For the text-containing cell, return its midpoint in [x, y] coordinate format. 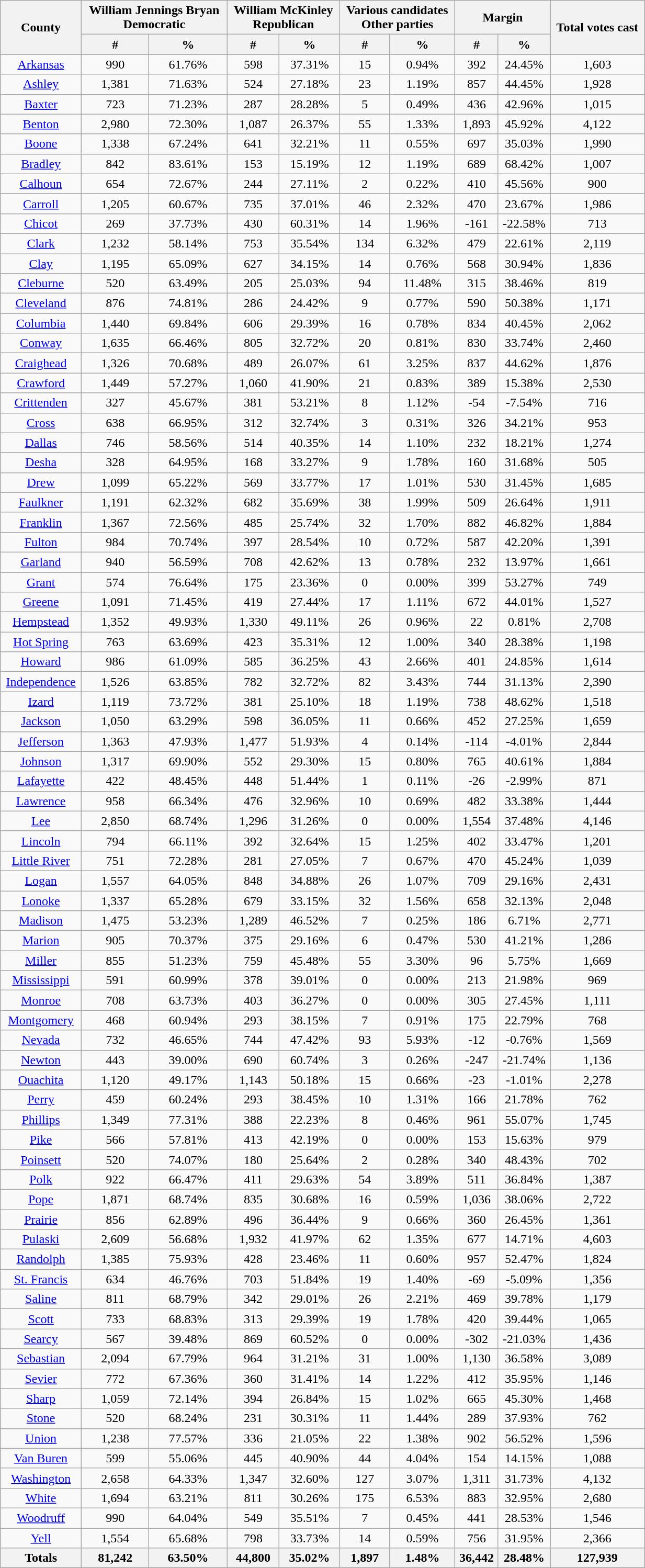
Logan [41, 881]
Greene [41, 602]
Crittenden [41, 403]
1,603 [597, 64]
665 [477, 1398]
53.21% [310, 403]
1.35% [422, 1239]
Van Buren [41, 1458]
842 [115, 164]
Clark [41, 243]
Cleburne [41, 284]
1,036 [477, 1199]
Chicot [41, 223]
13 [365, 562]
1,191 [115, 502]
3.89% [422, 1179]
36.05% [310, 721]
50.18% [310, 1080]
231 [253, 1418]
72.28% [188, 861]
35.03% [524, 144]
746 [115, 443]
1,893 [477, 124]
1,338 [115, 144]
905 [115, 941]
77.57% [188, 1438]
32.21% [310, 144]
-7.54% [524, 403]
49.93% [188, 622]
1,546 [597, 1518]
41.90% [310, 383]
35.31% [310, 642]
3.07% [422, 1478]
883 [477, 1498]
782 [253, 682]
1,352 [115, 622]
689 [477, 164]
1,444 [597, 801]
1,143 [253, 1080]
Hot Spring [41, 642]
63.69% [188, 642]
65.68% [188, 1538]
Clay [41, 263]
42.19% [310, 1140]
1,050 [115, 721]
479 [477, 243]
0.28% [422, 1159]
1,059 [115, 1398]
749 [597, 582]
1.02% [422, 1398]
2,048 [597, 900]
4,132 [597, 1478]
35.69% [310, 502]
St. Francis [41, 1279]
342 [253, 1299]
Stone [41, 1418]
1,871 [115, 1199]
-26 [477, 781]
Lawrence [41, 801]
Pope [41, 1199]
0.80% [422, 761]
961 [477, 1120]
388 [253, 1120]
4.04% [422, 1458]
1,232 [115, 243]
459 [115, 1100]
485 [253, 522]
2.66% [422, 662]
1,337 [115, 900]
568 [477, 263]
505 [597, 462]
1,440 [115, 323]
Newton [41, 1060]
36.25% [310, 662]
71.23% [188, 104]
848 [253, 881]
23.46% [310, 1259]
0.69% [422, 801]
70.37% [188, 941]
1,296 [253, 821]
514 [253, 443]
389 [477, 383]
38.45% [310, 1100]
47.93% [188, 741]
402 [477, 841]
60.31% [310, 223]
1.96% [422, 223]
469 [477, 1299]
60.24% [188, 1100]
64.95% [188, 462]
50.38% [524, 303]
51.84% [310, 1279]
31.13% [524, 682]
1,060 [253, 383]
62.32% [188, 502]
326 [477, 423]
0.22% [422, 184]
1.07% [422, 881]
County [41, 27]
0.49% [422, 104]
44.01% [524, 602]
35.54% [310, 243]
Craighead [41, 363]
0.25% [422, 921]
94 [365, 284]
Monroe [41, 1000]
1,007 [597, 164]
Little River [41, 861]
57.81% [188, 1140]
Bradley [41, 164]
46.65% [188, 1040]
66.34% [188, 801]
1,274 [597, 443]
0.60% [422, 1259]
0.46% [422, 1120]
22.61% [524, 243]
1.70% [422, 522]
25.10% [310, 702]
Drew [41, 482]
Washington [41, 1478]
71.63% [188, 84]
28.54% [310, 542]
35.51% [310, 1518]
William Jennings Bryan Democratic [154, 18]
14.15% [524, 1458]
30.94% [524, 263]
1,195 [115, 263]
27.45% [524, 1000]
Boone [41, 144]
679 [253, 900]
15.19% [310, 164]
1,986 [597, 204]
837 [477, 363]
44.62% [524, 363]
60.99% [188, 980]
46.76% [188, 1279]
154 [477, 1458]
23.36% [310, 582]
2,278 [597, 1080]
922 [115, 1179]
2,722 [597, 1199]
1,745 [597, 1120]
Calhoun [41, 184]
768 [597, 1020]
3,089 [597, 1359]
26.37% [310, 124]
38.06% [524, 1199]
716 [597, 403]
1,385 [115, 1259]
Scott [41, 1319]
Sharp [41, 1398]
-114 [477, 741]
134 [365, 243]
21.98% [524, 980]
423 [253, 642]
378 [253, 980]
Jackson [41, 721]
61 [365, 363]
33.77% [310, 482]
68.42% [524, 164]
1.44% [422, 1418]
772 [115, 1379]
328 [115, 462]
511 [477, 1179]
31.26% [310, 821]
0.11% [422, 781]
-302 [477, 1339]
Desha [41, 462]
953 [597, 423]
1,198 [597, 642]
-5.09% [524, 1279]
4 [365, 741]
54 [365, 1179]
1,391 [597, 542]
18 [365, 702]
1,317 [115, 761]
15.38% [524, 383]
468 [115, 1020]
47.42% [310, 1040]
1,557 [115, 881]
44 [365, 1458]
Total votes cast [597, 27]
327 [115, 403]
71.45% [188, 602]
34.21% [524, 423]
1.56% [422, 900]
489 [253, 363]
1,527 [597, 602]
0.96% [422, 622]
37.31% [310, 64]
0.83% [422, 383]
82 [365, 682]
49.11% [310, 622]
30.31% [310, 1418]
Perry [41, 1100]
3.43% [422, 682]
672 [477, 602]
419 [253, 602]
96 [477, 961]
Fulton [41, 542]
Cleveland [41, 303]
410 [477, 184]
18.21% [524, 443]
399 [477, 582]
1,363 [115, 741]
794 [115, 841]
871 [597, 781]
39.01% [310, 980]
Montgomery [41, 1020]
36.58% [524, 1359]
44.45% [524, 84]
64.04% [188, 1518]
682 [253, 502]
62 [365, 1239]
66.11% [188, 841]
36.84% [524, 1179]
45.24% [524, 861]
882 [477, 522]
37.93% [524, 1418]
1.33% [422, 124]
969 [597, 980]
1,475 [115, 921]
336 [253, 1438]
60.67% [188, 204]
64.33% [188, 1478]
1.01% [422, 482]
1,928 [597, 84]
51.93% [310, 741]
66.46% [188, 343]
58.14% [188, 243]
51.44% [310, 781]
6 [365, 941]
269 [115, 223]
1,088 [597, 1458]
60.94% [188, 1020]
28.53% [524, 1518]
1,694 [115, 1498]
569 [253, 482]
1.25% [422, 841]
1 [365, 781]
591 [115, 980]
Randolph [41, 1259]
93 [365, 1040]
0.94% [422, 64]
Garland [41, 562]
15.63% [524, 1140]
566 [115, 1140]
Polk [41, 1179]
63.49% [188, 284]
32.96% [310, 801]
38 [365, 502]
48.62% [524, 702]
585 [253, 662]
1,367 [115, 522]
1,356 [597, 1279]
574 [115, 582]
1,330 [253, 622]
411 [253, 1179]
Totals [41, 1558]
46.52% [310, 921]
403 [253, 1000]
53.23% [188, 921]
67.24% [188, 144]
443 [115, 1060]
1,596 [597, 1438]
677 [477, 1239]
735 [253, 204]
1,286 [597, 941]
587 [477, 542]
35.02% [310, 1558]
986 [115, 662]
31.68% [524, 462]
723 [115, 104]
654 [115, 184]
20 [365, 343]
1,179 [597, 1299]
1,661 [597, 562]
-161 [477, 223]
25.74% [310, 522]
286 [253, 303]
496 [253, 1220]
-54 [477, 403]
33.73% [310, 1538]
4,122 [597, 124]
6.32% [422, 243]
756 [477, 1538]
22.23% [310, 1120]
127 [365, 1478]
1.31% [422, 1100]
Miller [41, 961]
58.56% [188, 443]
765 [477, 761]
70.68% [188, 363]
Jefferson [41, 741]
1,911 [597, 502]
33.15% [310, 900]
35.95% [524, 1379]
26.07% [310, 363]
2.32% [422, 204]
57.27% [188, 383]
61.09% [188, 662]
2,119 [597, 243]
42.20% [524, 542]
703 [253, 1279]
2,609 [115, 1239]
36.44% [310, 1220]
31.73% [524, 1478]
627 [253, 263]
40.35% [310, 443]
445 [253, 1458]
-0.76% [524, 1040]
Phillips [41, 1120]
422 [115, 781]
72.67% [188, 184]
30.26% [310, 1498]
55.07% [524, 1120]
0.47% [422, 941]
1.99% [422, 502]
31.41% [310, 1379]
869 [253, 1339]
31.45% [524, 482]
287 [253, 104]
36,442 [477, 1558]
72.56% [188, 522]
160 [477, 462]
28.28% [310, 104]
732 [115, 1040]
979 [597, 1140]
21.78% [524, 1100]
1,381 [115, 84]
1.40% [422, 1279]
6.71% [524, 921]
448 [253, 781]
46.82% [524, 522]
0.91% [422, 1020]
31.95% [524, 1538]
482 [477, 801]
1,289 [253, 921]
798 [253, 1538]
Howard [41, 662]
281 [253, 861]
64.05% [188, 881]
White [41, 1498]
1,091 [115, 602]
39.48% [188, 1339]
830 [477, 343]
Prairie [41, 1220]
-2.99% [524, 781]
45.67% [188, 403]
Searcy [41, 1339]
753 [253, 243]
413 [253, 1140]
Hempstead [41, 622]
567 [115, 1339]
27.05% [310, 861]
72.30% [188, 124]
83.61% [188, 164]
60.74% [310, 1060]
2,062 [597, 323]
44,800 [253, 1558]
1,449 [115, 383]
1,347 [253, 1478]
76.64% [188, 582]
315 [477, 284]
68.24% [188, 1418]
305 [477, 1000]
1.12% [422, 403]
67.36% [188, 1379]
Ashley [41, 84]
0.55% [422, 144]
28.38% [524, 642]
3.25% [422, 363]
32.95% [524, 1498]
27.11% [310, 184]
1,990 [597, 144]
394 [253, 1398]
397 [253, 542]
6.53% [422, 1498]
420 [477, 1319]
1,238 [115, 1438]
1,039 [597, 861]
27.18% [310, 84]
27.44% [310, 602]
606 [253, 323]
68.83% [188, 1319]
Arkansas [41, 64]
Franklin [41, 522]
81,242 [115, 1558]
1,119 [115, 702]
1,171 [597, 303]
-1.01% [524, 1080]
430 [253, 223]
68.79% [188, 1299]
56.59% [188, 562]
5 [365, 104]
697 [477, 144]
1,205 [115, 204]
524 [253, 84]
74.81% [188, 303]
45.56% [524, 184]
29.01% [310, 1299]
1,436 [597, 1339]
24.42% [310, 303]
313 [253, 1319]
1,669 [597, 961]
3.30% [422, 961]
43 [365, 662]
26.84% [310, 1398]
759 [253, 961]
509 [477, 502]
1,111 [597, 1000]
1,099 [115, 482]
23 [365, 84]
1,015 [597, 104]
66.95% [188, 423]
902 [477, 1438]
25.03% [310, 284]
1,477 [253, 741]
Lee [41, 821]
0.31% [422, 423]
-21.03% [524, 1339]
2,680 [597, 1498]
Lonoke [41, 900]
Nevada [41, 1040]
Sevier [41, 1379]
1,635 [115, 343]
42.96% [524, 104]
1,824 [597, 1259]
Carroll [41, 204]
452 [477, 721]
48.43% [524, 1159]
46 [365, 204]
2,530 [597, 383]
77.31% [188, 1120]
45.92% [524, 124]
2,980 [115, 124]
2,708 [597, 622]
33.27% [310, 462]
40.45% [524, 323]
244 [253, 184]
1,130 [477, 1359]
Ouachita [41, 1080]
38.46% [524, 284]
33.74% [524, 343]
2,771 [597, 921]
55.06% [188, 1458]
34.15% [310, 263]
834 [477, 323]
69.84% [188, 323]
63.29% [188, 721]
1,065 [597, 1319]
733 [115, 1319]
65.22% [188, 482]
24.85% [524, 662]
Grant [41, 582]
1,087 [253, 124]
0.26% [422, 1060]
805 [253, 343]
2,844 [597, 741]
1,311 [477, 1478]
5.75% [524, 961]
289 [477, 1418]
Baxter [41, 104]
Johnson [41, 761]
690 [253, 1060]
205 [253, 284]
1,361 [597, 1220]
30.68% [310, 1199]
0.72% [422, 542]
957 [477, 1259]
4,603 [597, 1239]
63.85% [188, 682]
72.14% [188, 1398]
855 [115, 961]
Poinsett [41, 1159]
45.30% [524, 1398]
53.27% [524, 582]
23.67% [524, 204]
Pike [41, 1140]
-247 [477, 1060]
Independence [41, 682]
Izard [41, 702]
4,146 [597, 821]
958 [115, 801]
Crawford [41, 383]
819 [597, 284]
27.25% [524, 721]
32.74% [310, 423]
39.78% [524, 1299]
1,897 [365, 1558]
1,526 [115, 682]
25.64% [310, 1159]
24.45% [524, 64]
638 [115, 423]
1.10% [422, 443]
375 [253, 941]
26.45% [524, 1220]
0.14% [422, 741]
63.21% [188, 1498]
441 [477, 1518]
1.38% [422, 1438]
66.47% [188, 1179]
127,939 [597, 1558]
Cross [41, 423]
34.88% [310, 881]
39.00% [188, 1060]
Woodruff [41, 1518]
22.79% [524, 1020]
401 [477, 662]
74.07% [188, 1159]
Madison [41, 921]
70.74% [188, 542]
51.23% [188, 961]
590 [477, 303]
42.62% [310, 562]
1,468 [597, 1398]
63.50% [188, 1558]
73.72% [188, 702]
1,349 [115, 1120]
40.61% [524, 761]
75.93% [188, 1259]
Benton [41, 124]
32.64% [310, 841]
0.67% [422, 861]
1,685 [597, 482]
964 [253, 1359]
2,431 [597, 881]
Dallas [41, 443]
56.68% [188, 1239]
763 [115, 642]
Sebastian [41, 1359]
48.45% [188, 781]
2,460 [597, 343]
40.90% [310, 1458]
1.48% [422, 1558]
Faulkner [41, 502]
Conway [41, 343]
5.93% [422, 1040]
21 [365, 383]
1,836 [597, 263]
60.52% [310, 1339]
599 [115, 1458]
1,201 [597, 841]
751 [115, 861]
Saline [41, 1299]
857 [477, 84]
1,569 [597, 1040]
634 [115, 1279]
738 [477, 702]
2,390 [597, 682]
1,120 [115, 1080]
14.71% [524, 1239]
549 [253, 1518]
61.76% [188, 64]
552 [253, 761]
-4.01% [524, 741]
2.21% [422, 1299]
213 [477, 980]
56.52% [524, 1438]
940 [115, 562]
36.27% [310, 1000]
Margin [503, 18]
Various candidatesOther parties [397, 18]
Lincoln [41, 841]
1,876 [597, 363]
41.97% [310, 1239]
1.11% [422, 602]
312 [253, 423]
52.47% [524, 1259]
26.64% [524, 502]
-12 [477, 1040]
436 [477, 104]
William McKinleyRepublican [284, 18]
31.21% [310, 1359]
0.45% [422, 1518]
1,146 [597, 1379]
32.60% [310, 1478]
38.15% [310, 1020]
29.63% [310, 1179]
835 [253, 1199]
-69 [477, 1279]
31 [365, 1359]
2,094 [115, 1359]
28.48% [524, 1558]
-23 [477, 1080]
641 [253, 144]
166 [477, 1100]
412 [477, 1379]
Pulaski [41, 1239]
39.44% [524, 1319]
21.05% [310, 1438]
984 [115, 542]
168 [253, 462]
11.48% [422, 284]
65.09% [188, 263]
-22.58% [524, 223]
-21.74% [524, 1060]
29.30% [310, 761]
876 [115, 303]
Mississippi [41, 980]
37.01% [310, 204]
186 [477, 921]
1,659 [597, 721]
Columbia [41, 323]
33.38% [524, 801]
709 [477, 881]
1,136 [597, 1060]
702 [597, 1159]
2,658 [115, 1478]
856 [115, 1220]
0.77% [422, 303]
2,850 [115, 821]
65.28% [188, 900]
49.17% [188, 1080]
69.90% [188, 761]
63.73% [188, 1000]
1,932 [253, 1239]
1,614 [597, 662]
13.97% [524, 562]
41.21% [524, 941]
Union [41, 1438]
1.22% [422, 1379]
900 [597, 184]
180 [253, 1159]
Yell [41, 1538]
658 [477, 900]
0.76% [422, 263]
Marion [41, 941]
33.47% [524, 841]
1,387 [597, 1179]
1,518 [597, 702]
37.48% [524, 821]
2,366 [597, 1538]
32.13% [524, 900]
45.48% [310, 961]
62.89% [188, 1220]
713 [597, 223]
1,326 [115, 363]
428 [253, 1259]
476 [253, 801]
67.79% [188, 1359]
Lafayette [41, 781]
37.73% [188, 223]
